For the text-containing cell, return its midpoint in [X, Y] coordinate format. 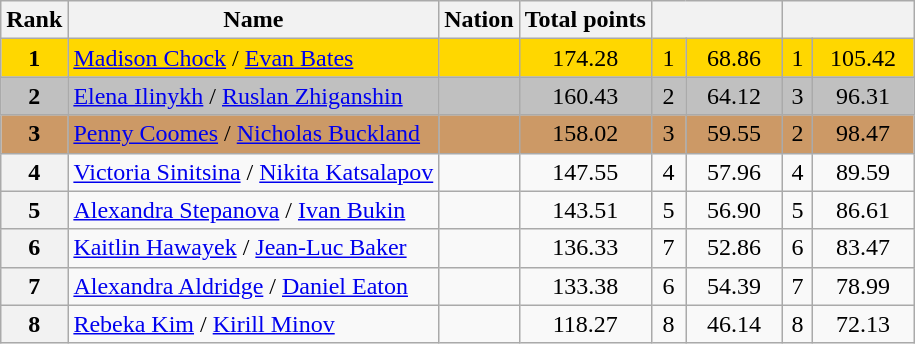
54.39 [734, 286]
133.38 [585, 286]
174.28 [585, 58]
46.14 [734, 324]
98.47 [864, 134]
Name [254, 20]
96.31 [864, 96]
143.51 [585, 210]
Elena Ilinykh / Ruslan Zhiganshin [254, 96]
Rebeka Kim / Kirill Minov [254, 324]
86.61 [864, 210]
Total points [585, 20]
Nation [479, 20]
Kaitlin Hawayek / Jean-Luc Baker [254, 248]
59.55 [734, 134]
78.99 [864, 286]
89.59 [864, 172]
158.02 [585, 134]
72.13 [864, 324]
Alexandra Stepanova / Ivan Bukin [254, 210]
Victoria Sinitsina / Nikita Katsalapov [254, 172]
Penny Coomes / Nicholas Buckland [254, 134]
68.86 [734, 58]
Alexandra Aldridge / Daniel Eaton [254, 286]
Rank [34, 20]
160.43 [585, 96]
Madison Chock / Evan Bates [254, 58]
147.55 [585, 172]
64.12 [734, 96]
83.47 [864, 248]
57.96 [734, 172]
118.27 [585, 324]
136.33 [585, 248]
105.42 [864, 58]
56.90 [734, 210]
52.86 [734, 248]
